Detect which cell encompasses the target text, then output its (X, Y) center coordinate. 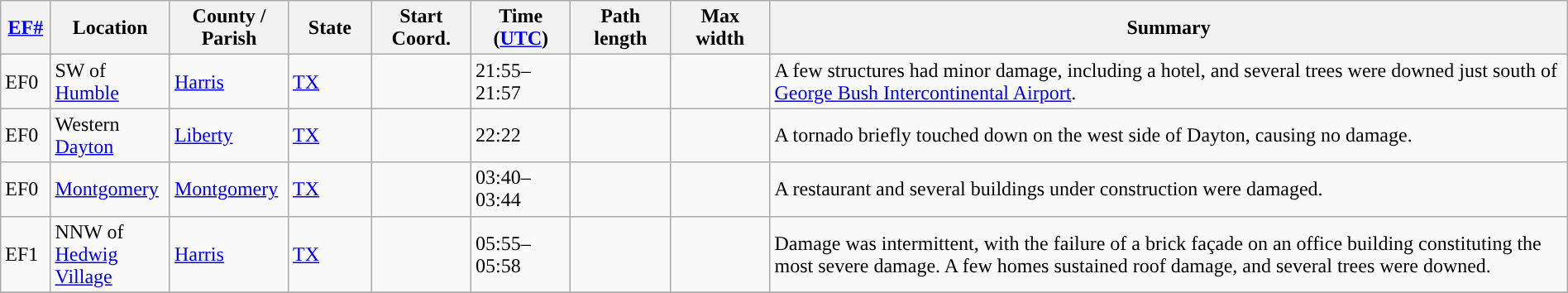
County / Parish (228, 28)
03:40–03:44 (520, 189)
Start Coord. (421, 28)
Max width (719, 28)
NNW of Hedwig Village (110, 254)
Location (110, 28)
Liberty (228, 136)
EF# (26, 28)
Path length (620, 28)
Summary (1169, 28)
SW of Humble (110, 81)
A restaurant and several buildings under construction were damaged. (1169, 189)
State (330, 28)
22:22 (520, 136)
21:55–21:57 (520, 81)
05:55–05:58 (520, 254)
A tornado briefly touched down on the west side of Dayton, causing no damage. (1169, 136)
EF1 (26, 254)
Western Dayton (110, 136)
A few structures had minor damage, including a hotel, and several trees were downed just south of George Bush Intercontinental Airport. (1169, 81)
Time (UTC) (520, 28)
